Find where the given text appears and provide that cell's center as [X, Y] coordinate. 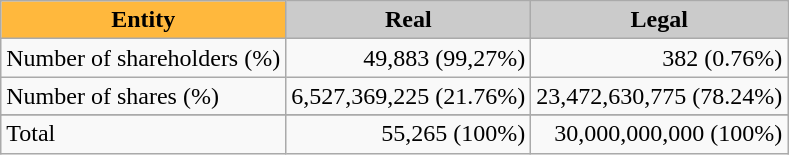
Legal [660, 20]
30,000,000,000 (100%) [660, 134]
55,265 (100%) [408, 134]
49,883 (99,27%) [408, 58]
6,527,369,225 (21.76%) [408, 96]
23,472,630,775 (78.24%) [660, 96]
Number of shareholders (%) [144, 58]
Real [408, 20]
Total [144, 134]
382 (0.76%) [660, 58]
Number of shares (%) [144, 96]
Entity [144, 20]
